Search for the cell housing the specified text and yield its (x, y) center coordinate. 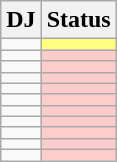
DJ (21, 20)
Status (78, 20)
